Return (x, y) of the center of cell containing provided text 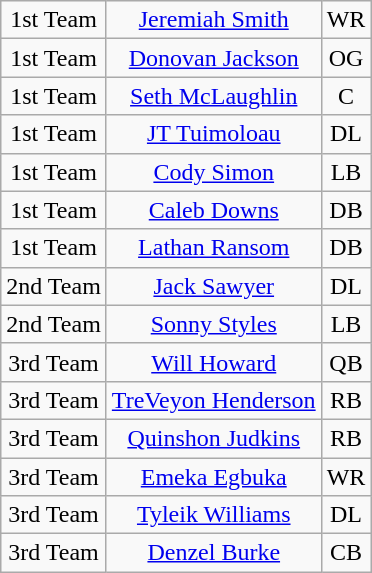
Caleb Downs (214, 210)
C (346, 96)
Jack Sawyer (214, 286)
Emeka Egbuka (214, 477)
Will Howard (214, 362)
Tyleik Williams (214, 515)
QB (346, 362)
Cody Simon (214, 172)
Quinshon Judkins (214, 438)
OG (346, 58)
Donovan Jackson (214, 58)
Lathan Ransom (214, 248)
JT Tuimoloau (214, 134)
Jeremiah Smith (214, 20)
Seth McLaughlin (214, 96)
CB (346, 553)
Denzel Burke (214, 553)
Sonny Styles (214, 324)
TreVeyon Henderson (214, 400)
